From the cell containing the given text, extract its center point as [X, Y] coordinate. 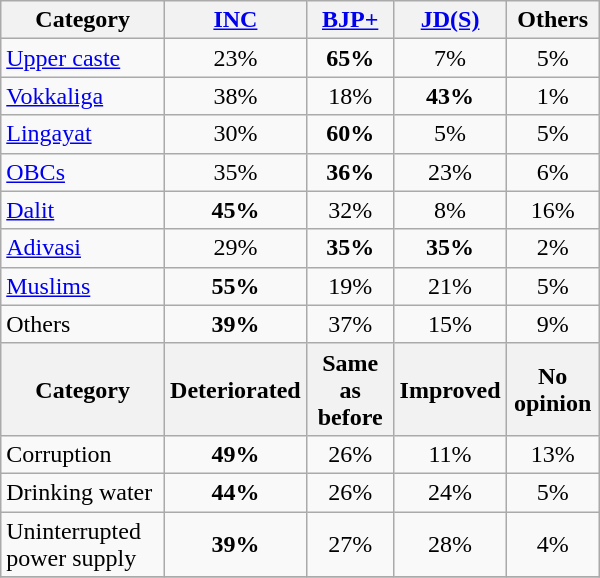
13% [552, 454]
No opinion [552, 389]
11% [450, 454]
6% [552, 172]
INC [236, 20]
Muslims [83, 286]
OBCs [83, 172]
19% [350, 286]
Same as before [350, 389]
38% [236, 96]
8% [450, 210]
Uninterrupted power supply [83, 544]
45% [236, 210]
Lingayat [83, 134]
JD(S) [450, 20]
Vokkaliga [83, 96]
60% [350, 134]
65% [350, 58]
21% [450, 286]
Deteriorated [236, 389]
Corruption [83, 454]
Dalit [83, 210]
49% [236, 454]
30% [236, 134]
7% [450, 58]
Improved [450, 389]
Adivasi [83, 248]
32% [350, 210]
43% [450, 96]
44% [236, 492]
1% [552, 96]
55% [236, 286]
Upper caste [83, 58]
16% [552, 210]
27% [350, 544]
2% [552, 248]
4% [552, 544]
BJP+ [350, 20]
24% [450, 492]
9% [552, 324]
28% [450, 544]
29% [236, 248]
37% [350, 324]
18% [350, 96]
15% [450, 324]
36% [350, 172]
Drinking water [83, 492]
